Search for the cell housing the specified text and yield its (X, Y) center coordinate. 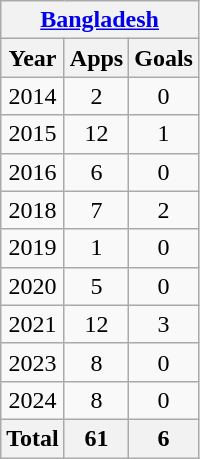
61 (96, 438)
2015 (33, 134)
2018 (33, 210)
Total (33, 438)
3 (164, 324)
2020 (33, 286)
2014 (33, 96)
Goals (164, 58)
2024 (33, 400)
Bangladesh (100, 20)
2019 (33, 248)
7 (96, 210)
2023 (33, 362)
2016 (33, 172)
2021 (33, 324)
Apps (96, 58)
5 (96, 286)
Year (33, 58)
